Pinpoint the cell where the given text exists, returning its [X, Y] midpoint coordinate. 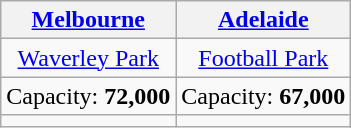
Football Park [264, 58]
Waverley Park [88, 58]
Capacity: 72,000 [88, 96]
Capacity: 67,000 [264, 96]
Adelaide [264, 20]
Melbourne [88, 20]
